Capture the cell that displays the provided text and extract its [x, y] central coordinate. 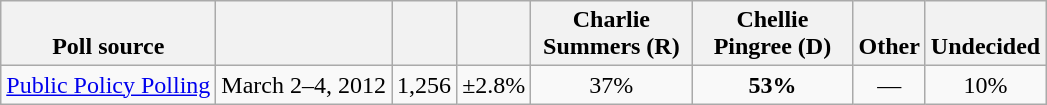
Undecided [985, 34]
March 2–4, 2012 [304, 85]
Poll source [108, 34]
— [889, 85]
ChelliePingree (D) [772, 34]
Other [889, 34]
53% [772, 85]
10% [985, 85]
CharlieSummers (R) [612, 34]
Public Policy Polling [108, 85]
1,256 [424, 85]
±2.8% [494, 85]
37% [612, 85]
